Detect which cell encompasses the target text, then output its [X, Y] center coordinate. 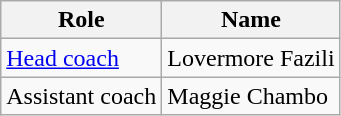
Maggie Chambo [251, 96]
Assistant coach [82, 96]
Role [82, 20]
Name [251, 20]
Head coach [82, 58]
Lovermore Fazili [251, 58]
